Identify which cell holds the provided text, then report its [X, Y] central coordinate. 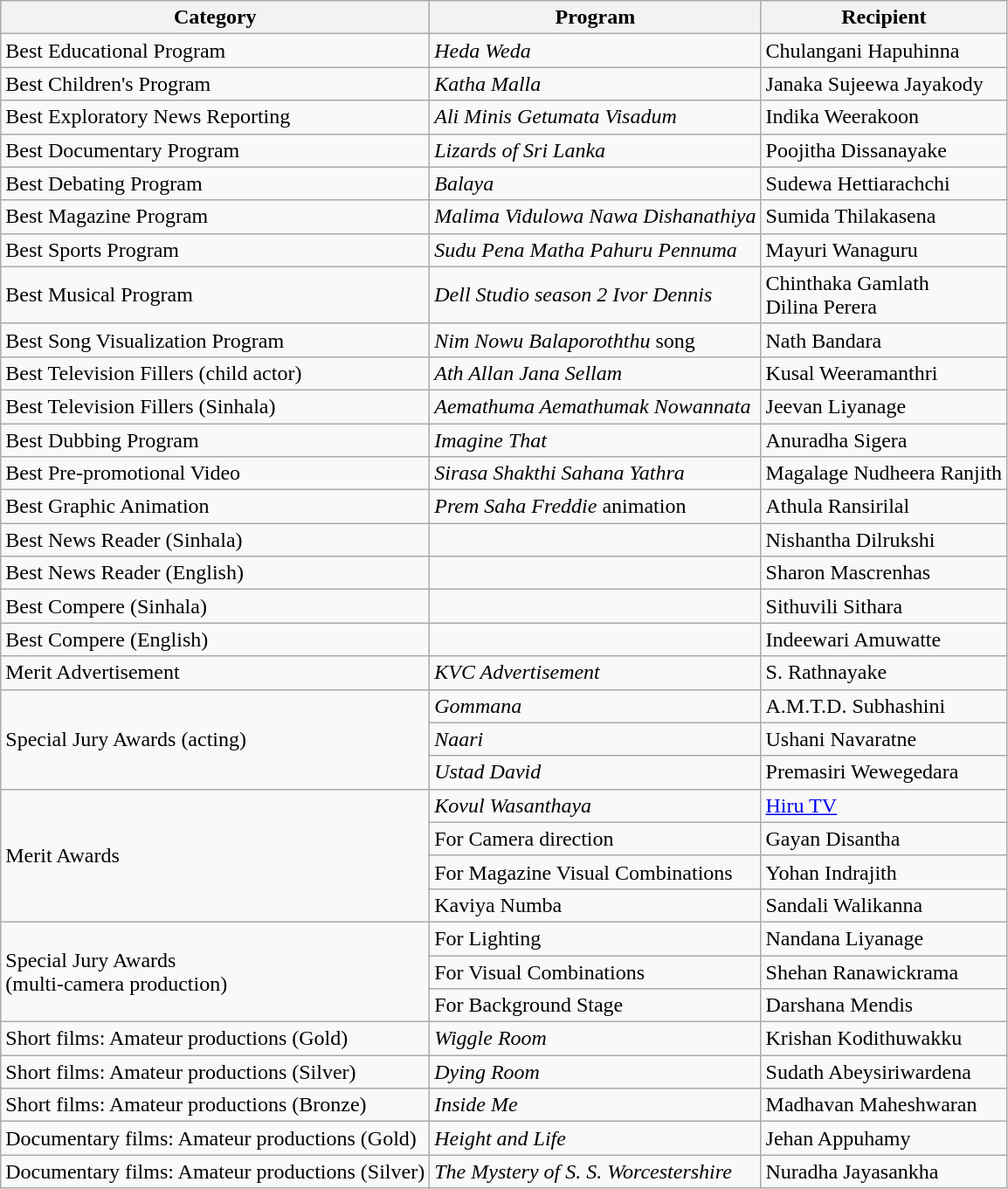
Jeevan Liyanage [884, 406]
Merit Advertisement [215, 673]
For Magazine Visual Combinations [596, 872]
For Camera direction [596, 839]
Nishantha Dilrukshi [884, 540]
Best Pre-promotional Video [215, 474]
Naari [596, 739]
Jehan Appuhamy [884, 1138]
Balaya [596, 183]
Best Children's Program [215, 84]
Sumida Thilakasena [884, 217]
Best Television Fillers (child actor) [215, 373]
Indika Weerakoon [884, 117]
Chinthaka Gamlath Dilina Perera [884, 295]
Best Television Fillers (Sinhala) [215, 406]
Height and Life [596, 1138]
Ushani Navaratne [884, 739]
Best News Reader (Sinhala) [215, 540]
Gommana [596, 706]
Lizards of Sri Lanka [596, 150]
Malima Vidulowa Nawa Dishanathiya [596, 217]
Sudewa Hettiarachchi [884, 183]
Dying Room [596, 1072]
Best Educational Program [215, 51]
Chulangani Hapuhinna [884, 51]
Short films: Amateur productions (Silver) [215, 1072]
S. Rathnayake [884, 673]
Documentary films: Amateur productions (Silver) [215, 1172]
Darshana Mendis [884, 1006]
Best Compere (Sinhala) [215, 606]
Best Song Visualization Program [215, 340]
Best Dubbing Program [215, 439]
Special Jury Awards (acting) [215, 739]
Sirasa Shakthi Sahana Yathra [596, 474]
Sudath Abeysiriwardena [884, 1072]
Inside Me [596, 1105]
Wiggle Room [596, 1039]
Best Documentary Program [215, 150]
Program [596, 17]
For Visual Combinations [596, 972]
Best News Reader (English) [215, 573]
KVC Advertisement [596, 673]
For Background Stage [596, 1006]
Ali Minis Getumata Visadum [596, 117]
Recipient [884, 17]
Kaviya Numba [596, 905]
Katha Malla [596, 84]
Hiru TV [884, 805]
Best Debating Program [215, 183]
Short films: Amateur productions (Gold) [215, 1039]
Mayuri Wanaguru [884, 250]
Nath Bandara [884, 340]
Magalage Nudheera Ranjith [884, 474]
Indeewari Amuwatte [884, 639]
For Lighting [596, 938]
Best Graphic Animation [215, 507]
Yohan Indrajith [884, 872]
Heda Weda [596, 51]
Sithuvili Sithara [884, 606]
Nuradha Jayasankha [884, 1172]
Shehan Ranawickrama [884, 972]
Nim Nowu Balaporoththu song [596, 340]
Merit Awards [215, 855]
Sudu Pena Matha Pahuru Pennuma [596, 250]
Best Compere (English) [215, 639]
Ustad David [596, 772]
Madhavan Maheshwaran [884, 1105]
Poojitha Dissanayake [884, 150]
Category [215, 17]
Prem Saha Freddie animation [596, 507]
Anuradha Sigera [884, 439]
Premasiri Wewegedara [884, 772]
Ath Allan Jana Sellam [596, 373]
Special Jury Awards (multi-camera production) [215, 971]
Best Musical Program [215, 295]
Gayan Disantha [884, 839]
A.M.T.D. Subhashini [884, 706]
Aemathuma Aemathumak Nowannata [596, 406]
The Mystery of S. S. Worcestershire [596, 1172]
Best Sports Program [215, 250]
Janaka Sujeewa Jayakody [884, 84]
Documentary films: Amateur productions (Gold) [215, 1138]
Sandali Walikanna [884, 905]
Best Exploratory News Reporting [215, 117]
Best Magazine Program [215, 217]
Imagine That [596, 439]
Kovul Wasanthaya [596, 805]
Nandana Liyanage [884, 938]
Athula Ransirilal [884, 507]
Sharon Mascrenhas [884, 573]
Dell Studio season 2 Ivor Dennis [596, 295]
Krishan Kodithuwakku [884, 1039]
Short films: Amateur productions (Bronze) [215, 1105]
Kusal Weeramanthri [884, 373]
